Identify which cell holds the provided text, then report its [x, y] central coordinate. 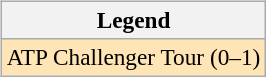
Legend [133, 20]
ATP Challenger Tour (0–1) [133, 57]
